Return the (x, y) coordinate for the center point of the cell that contains the specified text.  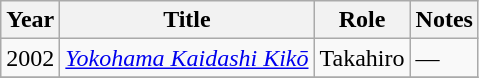
— (444, 58)
Title (187, 20)
Role (362, 20)
Takahiro (362, 58)
Yokohama Kaidashi Kikō (187, 58)
Notes (444, 20)
Year (30, 20)
2002 (30, 58)
